Output the [X, Y] coordinate of the center of the cell containing the given text.  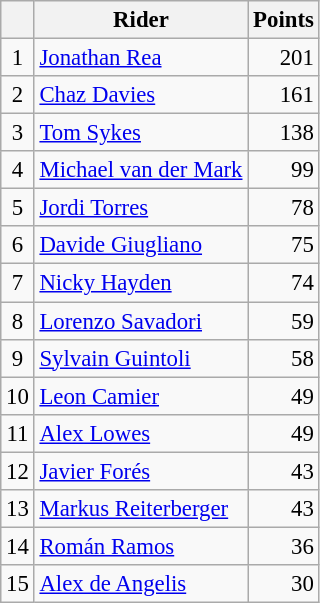
9 [18, 358]
74 [284, 283]
99 [284, 170]
15 [18, 584]
11 [18, 433]
138 [284, 133]
Alex Lowes [141, 433]
3 [18, 133]
10 [18, 396]
36 [284, 546]
Tom Sykes [141, 133]
Points [284, 20]
58 [284, 358]
6 [18, 245]
Rider [141, 20]
59 [284, 321]
Jordi Torres [141, 208]
Davide Giugliano [141, 245]
13 [18, 509]
1 [18, 58]
Sylvain Guintoli [141, 358]
Leon Camier [141, 396]
2 [18, 95]
30 [284, 584]
14 [18, 546]
201 [284, 58]
Alex de Angelis [141, 584]
12 [18, 471]
Markus Reiterberger [141, 509]
75 [284, 245]
Román Ramos [141, 546]
7 [18, 283]
8 [18, 321]
Chaz Davies [141, 95]
Lorenzo Savadori [141, 321]
5 [18, 208]
161 [284, 95]
Nicky Hayden [141, 283]
78 [284, 208]
Michael van der Mark [141, 170]
4 [18, 170]
Jonathan Rea [141, 58]
Javier Forés [141, 471]
